Provide the (X, Y) coordinate of the cell's center where the given text is located.  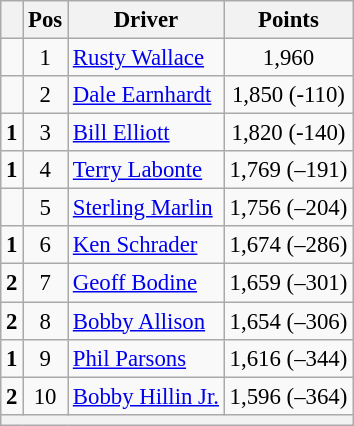
Terry Labonte (146, 170)
1,756 (–204) (288, 208)
1,659 (–301) (288, 283)
Ken Schrader (146, 245)
5 (46, 208)
Sterling Marlin (146, 208)
1,769 (–191) (288, 170)
Phil Parsons (146, 358)
Points (288, 20)
1,596 (–364) (288, 396)
1,654 (–306) (288, 321)
Bobby Hillin Jr. (146, 396)
Dale Earnhardt (146, 95)
Pos (46, 20)
1,820 (-140) (288, 133)
1,850 (-110) (288, 95)
1,616 (–344) (288, 358)
Bobby Allison (146, 321)
Geoff Bodine (146, 283)
4 (46, 170)
1,960 (288, 58)
10 (46, 396)
3 (46, 133)
Driver (146, 20)
Rusty Wallace (146, 58)
9 (46, 358)
6 (46, 245)
8 (46, 321)
1,674 (–286) (288, 245)
7 (46, 283)
Bill Elliott (146, 133)
